Extract the [X, Y] coordinate from the center of the cell holding the provided text.  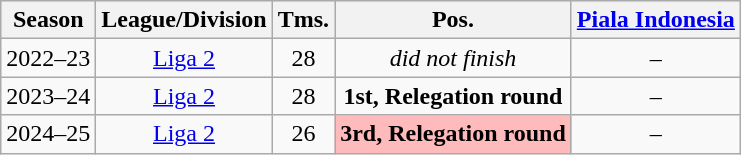
Tms. [303, 20]
3rd, Relegation round [454, 134]
Season [48, 20]
League/Division [184, 20]
2023–24 [48, 96]
2024–25 [48, 134]
Piala Indonesia [656, 20]
1st, Relegation round [454, 96]
did not finish [454, 58]
Pos. [454, 20]
26 [303, 134]
2022–23 [48, 58]
